Search for the cell housing the specified text and yield its (x, y) center coordinate. 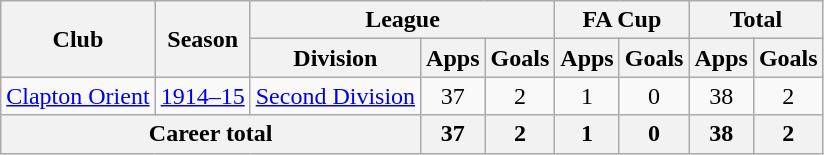
Division (335, 58)
Season (202, 39)
League (402, 20)
Total (756, 20)
Clapton Orient (78, 96)
1914–15 (202, 96)
Career total (211, 134)
Second Division (335, 96)
FA Cup (622, 20)
Club (78, 39)
